For the text-containing cell, return its midpoint in (x, y) coordinate format. 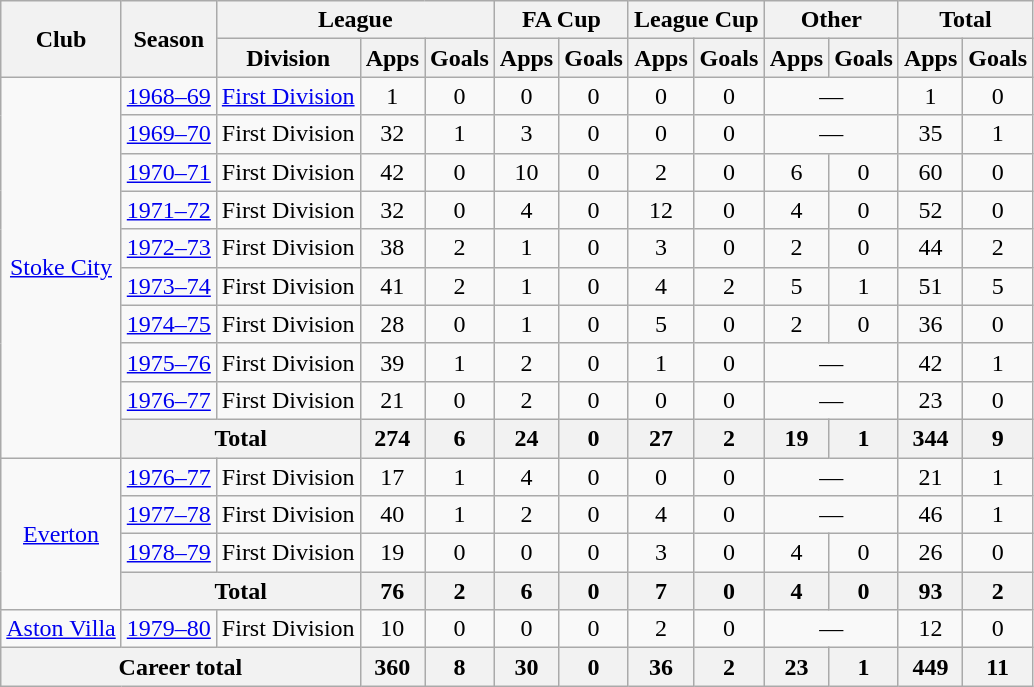
Everton (62, 534)
1973–74 (168, 286)
26 (930, 553)
27 (660, 438)
274 (392, 438)
1972–73 (168, 248)
38 (392, 248)
Stoke City (62, 268)
League (355, 20)
344 (930, 438)
1968–69 (168, 96)
Division (288, 58)
17 (392, 477)
1979–80 (168, 629)
Aston Villa (62, 629)
1969–70 (168, 134)
35 (930, 134)
1977–78 (168, 515)
44 (930, 248)
Club (62, 39)
52 (930, 210)
60 (930, 172)
Other (831, 20)
30 (526, 667)
1971–72 (168, 210)
46 (930, 515)
1978–79 (168, 553)
Season (168, 39)
FA Cup (561, 20)
1970–71 (168, 172)
28 (392, 324)
449 (930, 667)
League Cup (696, 20)
24 (526, 438)
1974–75 (168, 324)
76 (392, 591)
40 (392, 515)
360 (392, 667)
39 (392, 362)
51 (930, 286)
9 (998, 438)
11 (998, 667)
8 (460, 667)
93 (930, 591)
1975–76 (168, 362)
Career total (180, 667)
7 (660, 591)
41 (392, 286)
